Capture the cell that displays the provided text and extract its [x, y] central coordinate. 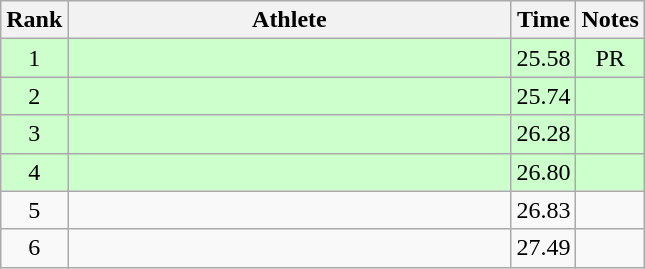
Rank [34, 20]
PR [610, 58]
Notes [610, 20]
26.80 [544, 172]
Time [544, 20]
6 [34, 248]
26.83 [544, 210]
2 [34, 96]
Athlete [290, 20]
3 [34, 134]
25.74 [544, 96]
5 [34, 210]
4 [34, 172]
26.28 [544, 134]
1 [34, 58]
27.49 [544, 248]
25.58 [544, 58]
